Output the (x, y) coordinate of the center of the cell containing the given text.  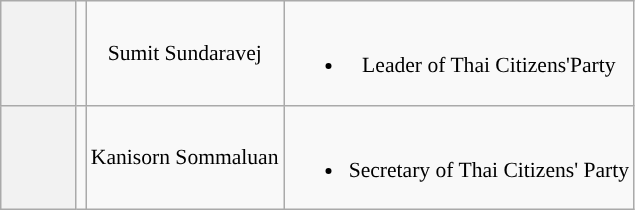
Secretary of Thai Citizens' Party (460, 157)
Sumit Sundaravej (185, 53)
Leader of Thai Citizens'Party (460, 53)
Kanisorn Sommaluan (185, 157)
